Capture the cell that displays the provided text and extract its (x, y) central coordinate. 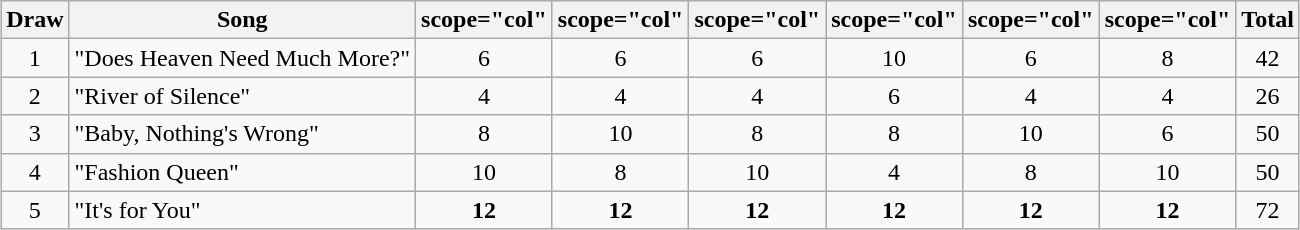
"Baby, Nothing's Wrong" (242, 134)
5 (35, 210)
72 (1268, 210)
"River of Silence" (242, 96)
"It's for You" (242, 210)
"Does Heaven Need Much More?" (242, 58)
26 (1268, 96)
1 (35, 58)
"Fashion Queen" (242, 172)
42 (1268, 58)
Draw (35, 20)
2 (35, 96)
Total (1268, 20)
3 (35, 134)
Song (242, 20)
